Return the [x, y] coordinate for the center point of the cell that contains the specified text.  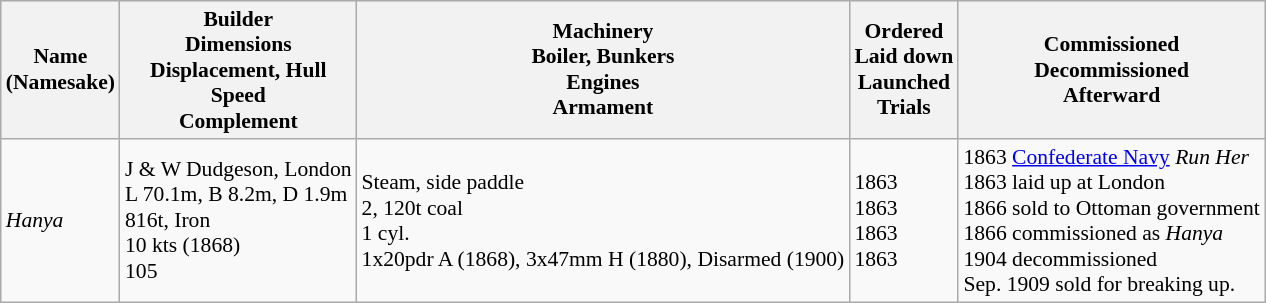
Steam, side paddle2, 120t coal1 cyl.1x20pdr A (1868), 3x47mm H (1880), Disarmed (1900) [604, 220]
CommissionedDecommissionedAfterward [1111, 70]
MachineryBoiler, BunkersEnginesArmament [604, 70]
BuilderDimensionsDisplacement, HullSpeedComplement [238, 70]
Hanya [60, 220]
J & W Dudgeson, LondonL 70.1m, B 8.2m, D 1.9m816t, Iron10 kts (1868)105 [238, 220]
OrderedLaid downLaunchedTrials [904, 70]
Name(Namesake) [60, 70]
1863186318631863 [904, 220]
